Search for the cell housing the specified text and yield its (x, y) center coordinate. 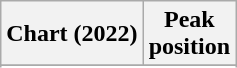
Peakposition (189, 34)
Chart (2022) (72, 34)
